Output the [x, y] coordinate of the center of the cell containing the given text.  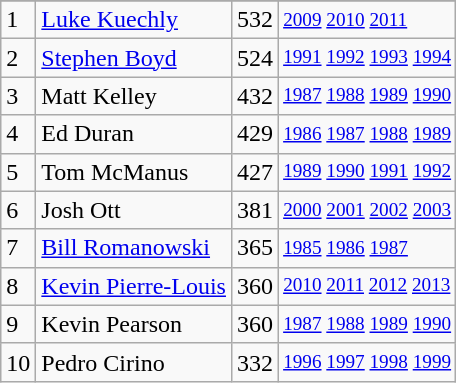
Tom McManus [134, 172]
Stephen Boyd [134, 58]
3 [18, 96]
Josh Ott [134, 210]
1986 1987 1988 1989 [368, 134]
Kevin Pearson [134, 324]
6 [18, 210]
532 [254, 20]
1989 1990 1991 1992 [368, 172]
332 [254, 362]
524 [254, 58]
427 [254, 172]
429 [254, 134]
Ed Duran [134, 134]
2000 2001 2002 2003 [368, 210]
Matt Kelley [134, 96]
1985 1986 1987 [368, 248]
10 [18, 362]
2009 2010 2011 [368, 20]
1 [18, 20]
9 [18, 324]
432 [254, 96]
7 [18, 248]
2010 2011 2012 2013 [368, 286]
1991 1992 1993 1994 [368, 58]
381 [254, 210]
1996 1997 1998 1999 [368, 362]
2 [18, 58]
Bill Romanowski [134, 248]
Kevin Pierre-Louis [134, 286]
8 [18, 286]
Pedro Cirino [134, 362]
5 [18, 172]
Luke Kuechly [134, 20]
365 [254, 248]
4 [18, 134]
